Find where the given text appears and provide that cell's center as (X, Y) coordinate. 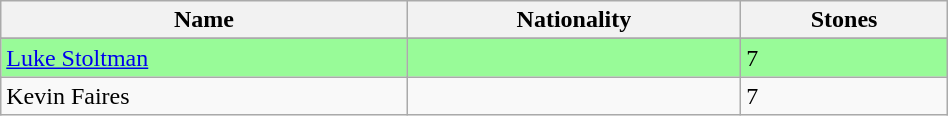
Stones (844, 20)
Name (204, 20)
Luke Stoltman (204, 58)
Kevin Faires (204, 96)
Nationality (574, 20)
